Locate the cell with the specified text and output its [X, Y] center coordinate. 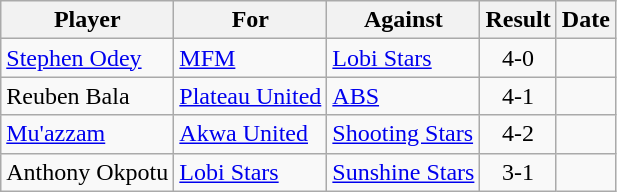
ABS [404, 96]
Plateau United [250, 96]
Akwa United [250, 134]
4-1 [518, 96]
MFM [250, 58]
For [250, 20]
Sunshine Stars [404, 172]
Date [586, 20]
Stephen Odey [88, 58]
Player [88, 20]
Reuben Bala [88, 96]
Against [404, 20]
Anthony Okpotu [88, 172]
4-2 [518, 134]
3-1 [518, 172]
Shooting Stars [404, 134]
4-0 [518, 58]
Result [518, 20]
Mu'azzam [88, 134]
